Find where the given text appears and provide that cell's center as [X, Y] coordinate. 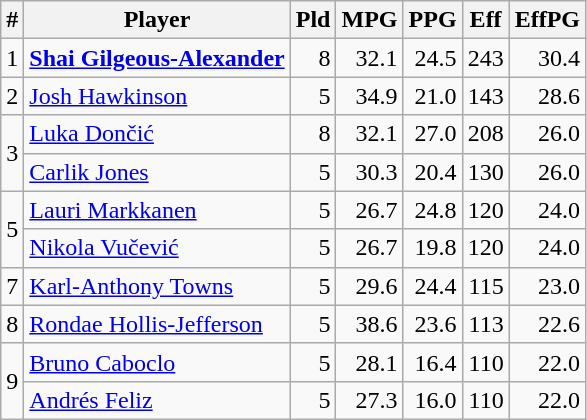
2 [12, 96]
Bruno Caboclo [157, 362]
28.1 [370, 362]
19.8 [432, 248]
38.6 [370, 324]
16.4 [432, 362]
27.0 [432, 134]
Eff [486, 20]
1 [12, 58]
7 [12, 286]
Lauri Markkanen [157, 210]
Player [157, 20]
3 [12, 153]
Shai Gilgeous-Alexander [157, 58]
34.9 [370, 96]
28.6 [547, 96]
# [12, 20]
20.4 [432, 172]
23.6 [432, 324]
Carlik Jones [157, 172]
21.0 [432, 96]
23.0 [547, 286]
16.0 [432, 400]
Karl-Anthony Towns [157, 286]
30.3 [370, 172]
243 [486, 58]
Luka Dončić [157, 134]
PPG [432, 20]
MPG [370, 20]
29.6 [370, 286]
Andrés Feliz [157, 400]
143 [486, 96]
EffPG [547, 20]
24.8 [432, 210]
Pld [313, 20]
Nikola Vučević [157, 248]
115 [486, 286]
24.5 [432, 58]
113 [486, 324]
9 [12, 381]
27.3 [370, 400]
208 [486, 134]
130 [486, 172]
22.6 [547, 324]
Josh Hawkinson [157, 96]
24.4 [432, 286]
Rondae Hollis-Jefferson [157, 324]
30.4 [547, 58]
